Return (X, Y) of the center of cell containing provided text 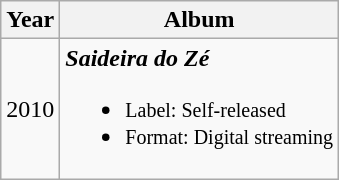
Album (200, 20)
Saideira do ZéLabel: Self-releasedFormat: Digital streaming (200, 109)
2010 (30, 109)
Year (30, 20)
